Identify which cell holds the provided text, then report its [X, Y] central coordinate. 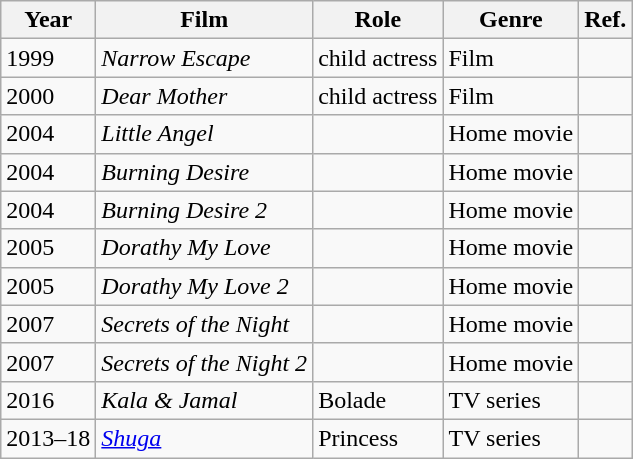
Dear Mother [204, 96]
Shuga [204, 438]
Burning Desire 2 [204, 210]
Secrets of the Night 2 [204, 362]
Kala & Jamal [204, 400]
Dorathy My Love [204, 248]
Ref. [606, 20]
Year [48, 20]
Dorathy My Love 2 [204, 286]
2000 [48, 96]
Bolade [378, 400]
2013–18 [48, 438]
1999 [48, 58]
Genre [511, 20]
Little Angel [204, 134]
Princess [378, 438]
Role [378, 20]
Secrets of the Night [204, 324]
2016 [48, 400]
Narrow Escape [204, 58]
Burning Desire [204, 172]
